Return the (X, Y) coordinate for the center point of the cell that contains the specified text.  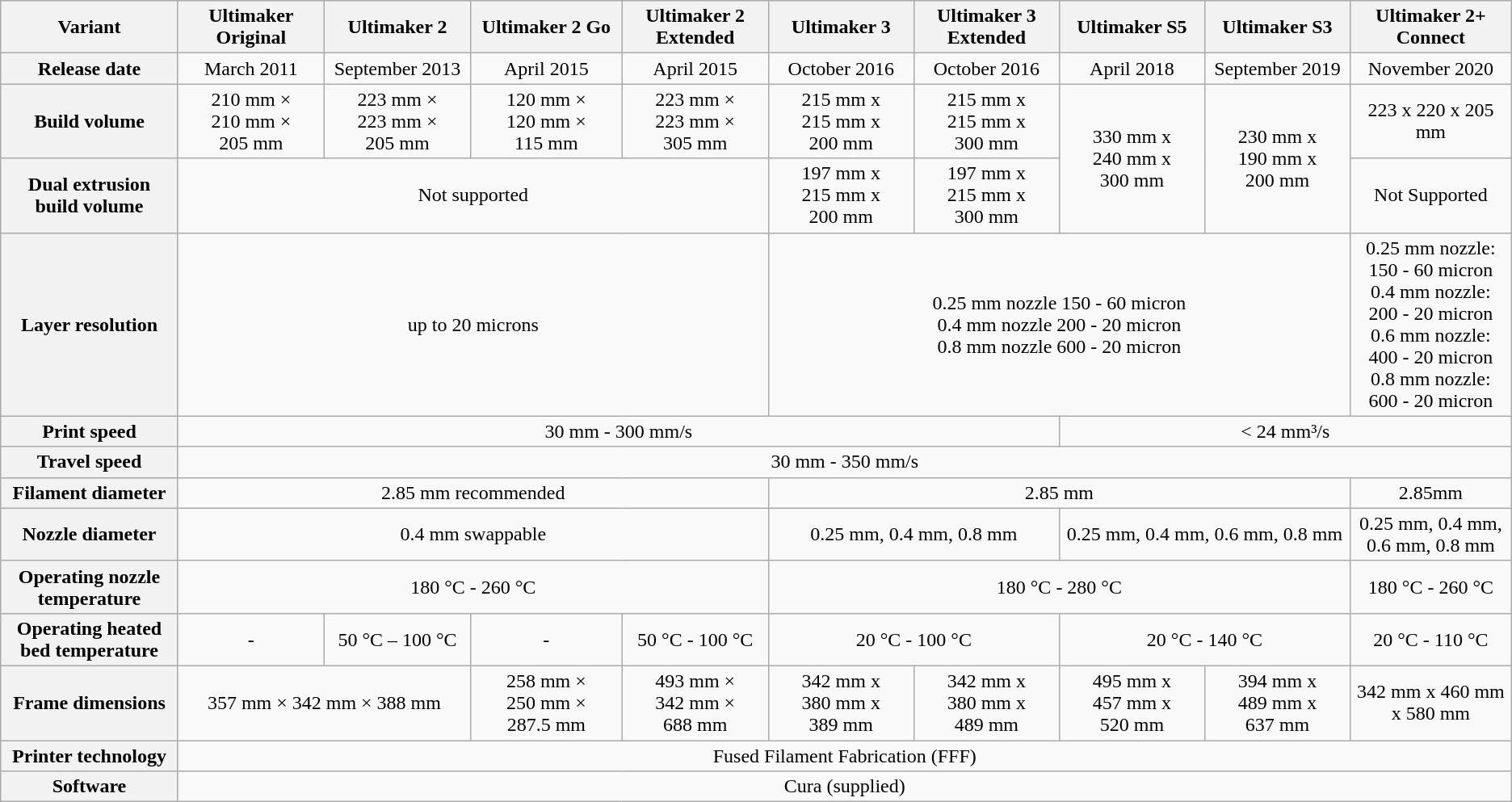
Dual extrusion build volume (90, 195)
30 mm - 350 mm/s (845, 462)
up to 20 microns (473, 325)
Ultimaker 2+ Connect (1431, 27)
Build volume (90, 121)
November 2020 (1431, 69)
Printer technology (90, 755)
0.25 mm nozzle 150 - 60 micron0.4 mm nozzle 200 - 20 micron0.8 mm nozzle 600 - 20 micron (1059, 325)
Ultimaker S5 (1132, 27)
Software (90, 787)
197 mm x 215 mm x 200 mm (841, 195)
2.85mm (1431, 493)
394 mm x 489 mm x 637 mm (1277, 703)
September 2019 (1277, 69)
Nozzle diameter (90, 535)
223 mm × 223 mm × 205 mm (397, 121)
Frame dimensions (90, 703)
Not Supported (1431, 195)
Print speed (90, 431)
Not supported (473, 195)
0.25 mm, 0.4 mm, 0.8 mm (913, 535)
180 °C - 280 °C (1059, 586)
30 mm - 300 mm/s (619, 431)
342 mm x 460 mm x 580 mm (1431, 703)
493 mm × 342 mm × 688 mm (695, 703)
Ultimaker S3 (1277, 27)
Filament diameter (90, 493)
Ultimaker Original (250, 27)
Release date (90, 69)
330 mm x 240 mm x 300 mm (1132, 158)
210 mm × 210 mm × 205 mm (250, 121)
Ultimaker 3 Extended (986, 27)
Ultimaker 2 (397, 27)
342 mm x 380 mm x 489 mm (986, 703)
Travel speed (90, 462)
Layer resolution (90, 325)
Ultimaker 2 Go (547, 27)
223 mm × 223 mm × 305 mm (695, 121)
2.85 mm (1059, 493)
Cura (supplied) (845, 787)
Ultimaker 3 (841, 27)
197 mm x 215 mm x 300 mm (986, 195)
357 mm × 342 mm × 388 mm (324, 703)
258 mm × 250 mm × 287.5 mm (547, 703)
495 mm x 457 mm x 520 mm (1132, 703)
215 mm x 215 mm x 300 mm (986, 121)
March 2011 (250, 69)
< 24 mm³/s (1285, 431)
215 mm x 215 mm x 200 mm (841, 121)
Operating heated bed temperature (90, 640)
230 mm x 190 mm x 200 mm (1277, 158)
0.4 mm swappable (473, 535)
September 2013 (397, 69)
342 mm x 380 mm x 389 mm (841, 703)
50 °C - 100 °C (695, 640)
20 °C - 140 °C (1204, 640)
April 2018 (1132, 69)
20 °C - 110 °C (1431, 640)
2.85 mm recommended (473, 493)
50 °C – 100 °C (397, 640)
Variant (90, 27)
Fused Filament Fabrication (FFF) (845, 755)
Operating nozzle temperature (90, 586)
20 °C - 100 °C (913, 640)
0.25 mm nozzle: 150 - 60 micron0.4 mm nozzle: 200 - 20 micron0.6 mm nozzle: 400 - 20 micron0.8 mm nozzle: 600 - 20 micron (1431, 325)
120 mm × 120 mm × 115 mm (547, 121)
223 x 220 x 205 mm (1431, 121)
Ultimaker 2 Extended (695, 27)
